Provide the (X, Y) coordinate of the cell's center where the given text is located.  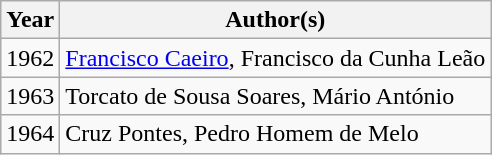
1962 (30, 58)
Year (30, 20)
Author(s) (276, 20)
Francisco Caeiro, Francisco da Cunha Leão (276, 58)
Torcato de Sousa Soares, Mário António (276, 96)
1963 (30, 96)
Cruz Pontes, Pedro Homem de Melo (276, 134)
1964 (30, 134)
